For the text-containing cell, return its midpoint in (x, y) coordinate format. 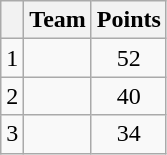
34 (128, 134)
2 (12, 96)
Team (58, 20)
40 (128, 96)
3 (12, 134)
52 (128, 58)
1 (12, 58)
Points (128, 20)
